Provide the [x, y] coordinate of the cell's center where the given text is located.  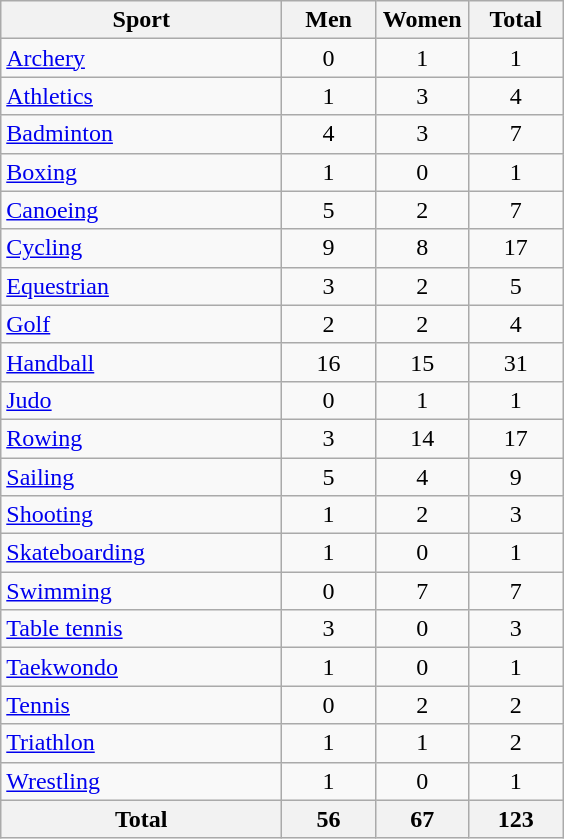
Table tennis [142, 629]
Badminton [142, 134]
Shooting [142, 515]
Athletics [142, 96]
8 [422, 248]
Judo [142, 400]
Men [329, 20]
Wrestling [142, 781]
Tennis [142, 705]
15 [422, 362]
Cycling [142, 248]
Canoeing [142, 210]
Triathlon [142, 743]
Rowing [142, 438]
Sailing [142, 477]
123 [516, 819]
Taekwondo [142, 667]
Swimming [142, 591]
14 [422, 438]
Golf [142, 324]
Boxing [142, 172]
16 [329, 362]
Handball [142, 362]
Skateboarding [142, 553]
Women [422, 20]
Equestrian [142, 286]
Archery [142, 58]
67 [422, 819]
Sport [142, 20]
56 [329, 819]
31 [516, 362]
